For the text-containing cell, return its midpoint in (x, y) coordinate format. 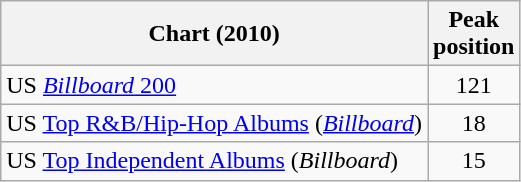
US Top R&B/Hip-Hop Albums (Billboard) (214, 123)
Chart (2010) (214, 34)
15 (474, 161)
18 (474, 123)
US Billboard 200 (214, 85)
121 (474, 85)
US Top Independent Albums (Billboard) (214, 161)
Peakposition (474, 34)
